Locate the cell with the specified text and output its (X, Y) center coordinate. 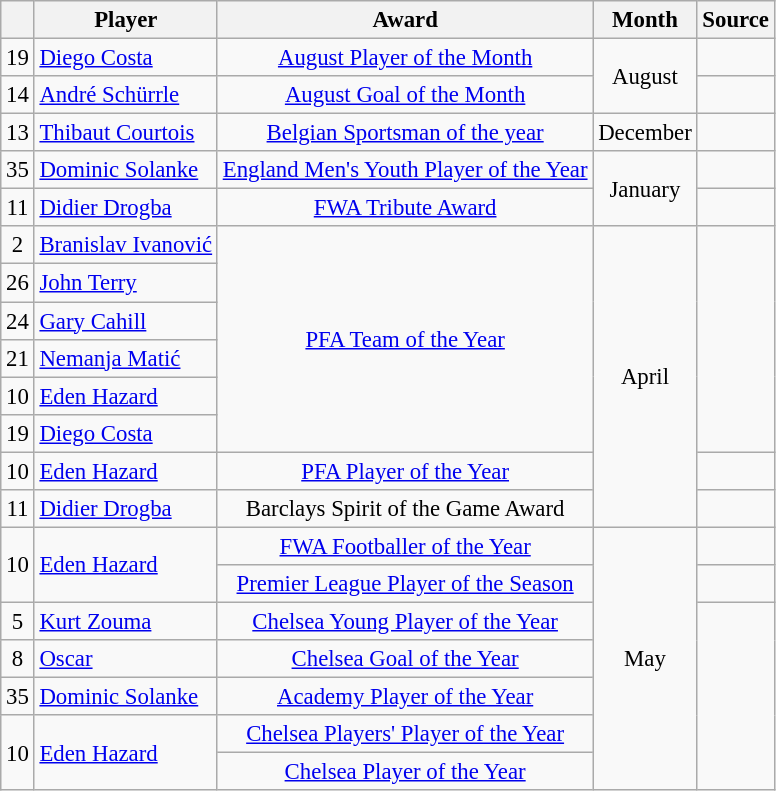
Academy Player of the Year (404, 697)
August Player of the Month (404, 58)
Player (126, 20)
Month (645, 20)
Source (736, 20)
Oscar (126, 659)
Chelsea Young Player of the Year (404, 621)
Chelsea Goal of the Year (404, 659)
FWA Tribute Award (404, 208)
Barclays Spirit of the Game Award (404, 509)
Chelsea Player of the Year (404, 772)
21 (18, 358)
Belgian Sportsman of the year (404, 133)
8 (18, 659)
Kurt Zouma (126, 621)
Thibaut Courtois (126, 133)
August Goal of the Month (404, 95)
5 (18, 621)
Gary Cahill (126, 321)
14 (18, 95)
Premier League Player of the Season (404, 584)
24 (18, 321)
John Terry (126, 283)
April (645, 376)
January (645, 188)
May (645, 658)
August (645, 76)
Branislav Ivanović (126, 245)
26 (18, 283)
Chelsea Players' Player of the Year (404, 734)
13 (18, 133)
PFA Team of the Year (404, 339)
Nemanja Matić (126, 358)
FWA Footballer of the Year (404, 546)
PFA Player of the Year (404, 471)
Award (404, 20)
England Men's Youth Player of the Year (404, 170)
2 (18, 245)
André Schürrle (126, 95)
December (645, 133)
